Extract the [x, y] coordinate from the center of the cell holding the provided text.  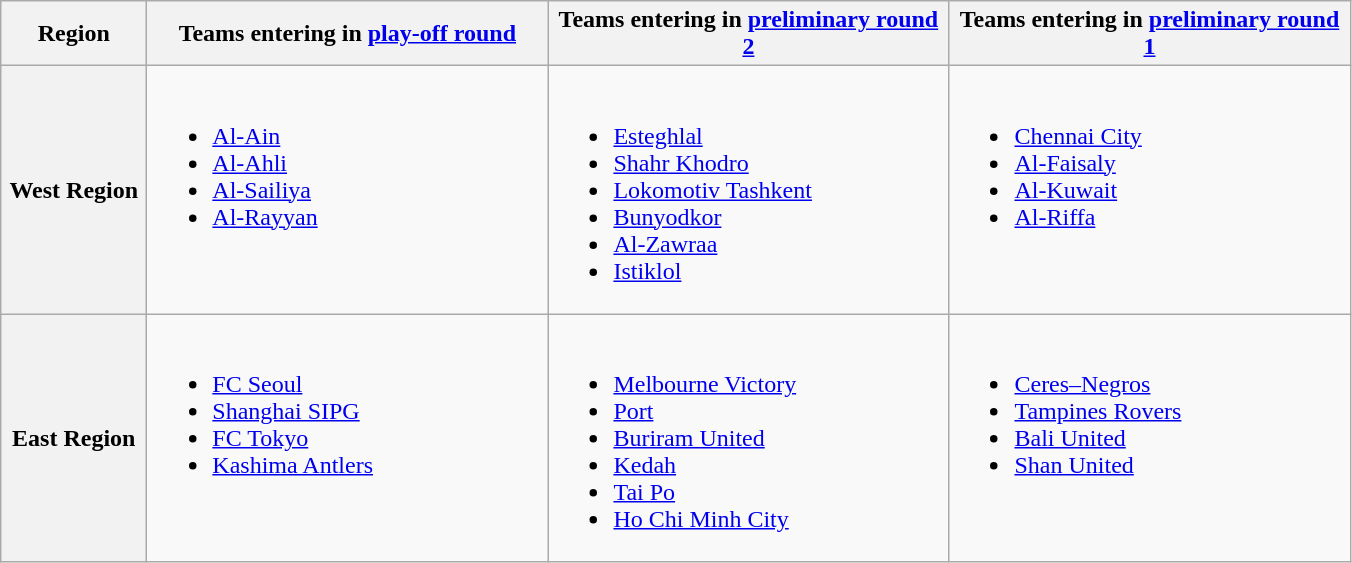
Teams entering in preliminary round 1 [1150, 34]
East Region [74, 438]
Region [74, 34]
FC Seoul Shanghai SIPG FC Tokyo Kashima Antlers [348, 438]
Al-Ain Al-Ahli Al-Sailiya Al-Rayyan [348, 190]
Teams entering in play-off round [348, 34]
Esteghlal Shahr Khodro Lokomotiv Tashkent Bunyodkor Al-Zawraa Istiklol [748, 190]
Teams entering in preliminary round 2 [748, 34]
Chennai City Al-Faisaly Al-Kuwait Al-Riffa [1150, 190]
Ceres–Negros Tampines Rovers Bali United Shan United [1150, 438]
Melbourne Victory Port Buriram United Kedah Tai Po Ho Chi Minh City [748, 438]
West Region [74, 190]
